Pinpoint the cell where the given text exists, returning its (X, Y) midpoint coordinate. 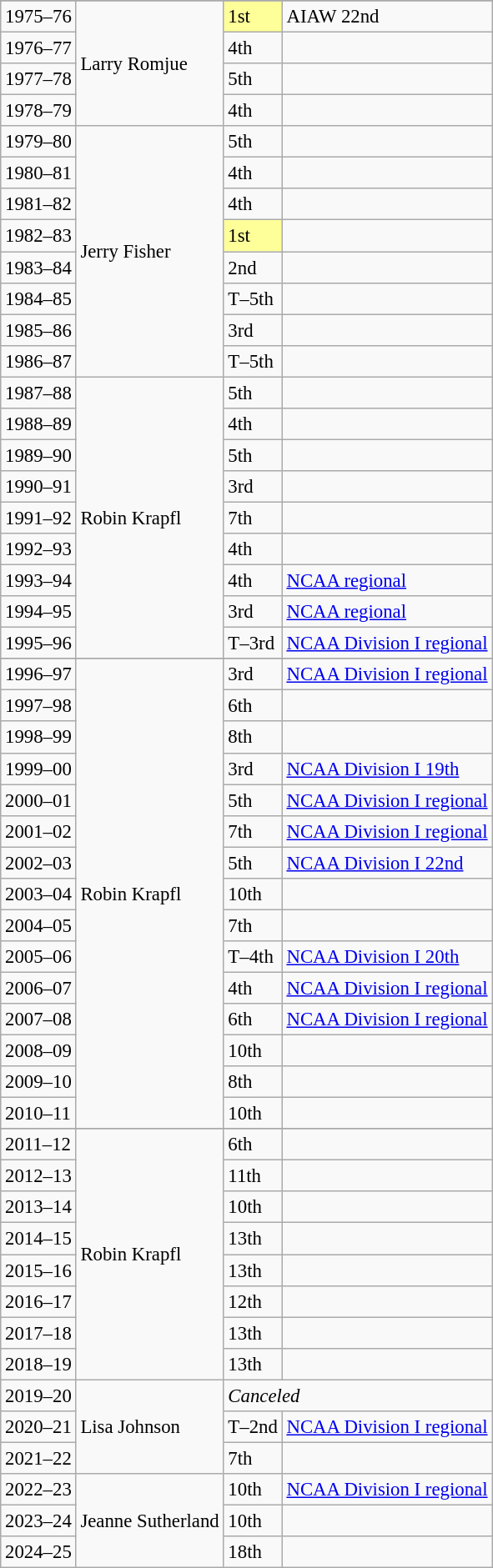
T–2nd (253, 1427)
2012–13 (38, 1176)
2018–19 (38, 1364)
2004–05 (38, 925)
1995–96 (38, 644)
NCAA Division I 19th (387, 769)
1978–79 (38, 111)
1989–90 (38, 455)
1994–95 (38, 612)
Jerry Fisher (150, 252)
1982–83 (38, 236)
11th (253, 1176)
1979–80 (38, 142)
1998–99 (38, 738)
1996–97 (38, 674)
2001–02 (38, 831)
12th (253, 1301)
2024–25 (38, 1552)
1984–85 (38, 298)
T–3rd (253, 644)
AIAW 22nd (387, 17)
2000–01 (38, 800)
1988–89 (38, 424)
1983–84 (38, 268)
1976–77 (38, 48)
2003–04 (38, 894)
1987–88 (38, 393)
2008–09 (38, 1051)
2013–14 (38, 1208)
1992–93 (38, 549)
NCAA Division I 20th (387, 957)
1977–78 (38, 79)
1980–81 (38, 173)
Lisa Johnson (150, 1427)
2015–16 (38, 1270)
Jeanne Sutherland (150, 1520)
1986–87 (38, 361)
NCAA Division I 22nd (387, 863)
2002–03 (38, 863)
1993–94 (38, 581)
2009–10 (38, 1082)
2019–20 (38, 1395)
2017–18 (38, 1333)
2011–12 (38, 1145)
18th (253, 1552)
Canceled (358, 1395)
1975–76 (38, 17)
1991–92 (38, 518)
2020–21 (38, 1427)
1990–91 (38, 487)
1985–86 (38, 330)
2006–07 (38, 988)
2007–08 (38, 1019)
2022–23 (38, 1490)
1999–00 (38, 769)
2005–06 (38, 957)
2nd (253, 268)
2023–24 (38, 1520)
Larry Romjue (150, 63)
1981–82 (38, 204)
T–4th (253, 957)
2010–11 (38, 1114)
2021–22 (38, 1458)
2014–15 (38, 1239)
2016–17 (38, 1301)
1997–98 (38, 706)
